From the cell containing the given text, extract its center point as (X, Y) coordinate. 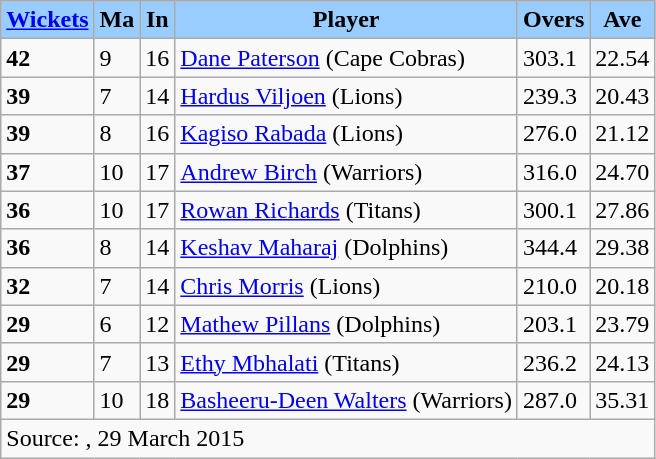
20.43 (622, 96)
37 (48, 172)
Ethy Mbhalati (Titans) (346, 362)
Kagiso Rabada (Lions) (346, 134)
300.1 (553, 210)
Keshav Maharaj (Dolphins) (346, 248)
27.86 (622, 210)
Wickets (48, 20)
Mathew Pillans (Dolphins) (346, 324)
Hardus Viljoen (Lions) (346, 96)
236.2 (553, 362)
203.1 (553, 324)
22.54 (622, 58)
Ave (622, 20)
Source: , 29 March 2015 (328, 438)
287.0 (553, 400)
344.4 (553, 248)
276.0 (553, 134)
316.0 (553, 172)
42 (48, 58)
303.1 (553, 58)
21.12 (622, 134)
24.13 (622, 362)
32 (48, 286)
Chris Morris (Lions) (346, 286)
210.0 (553, 286)
13 (158, 362)
12 (158, 324)
35.31 (622, 400)
6 (117, 324)
18 (158, 400)
Overs (553, 20)
Rowan Richards (Titans) (346, 210)
Basheeru-Deen Walters (Warriors) (346, 400)
Dane Paterson (Cape Cobras) (346, 58)
29.38 (622, 248)
24.70 (622, 172)
20.18 (622, 286)
9 (117, 58)
Andrew Birch (Warriors) (346, 172)
23.79 (622, 324)
Ma (117, 20)
239.3 (553, 96)
Player (346, 20)
In (158, 20)
